Provide the [X, Y] coordinate of the cell's center where the given text is located.  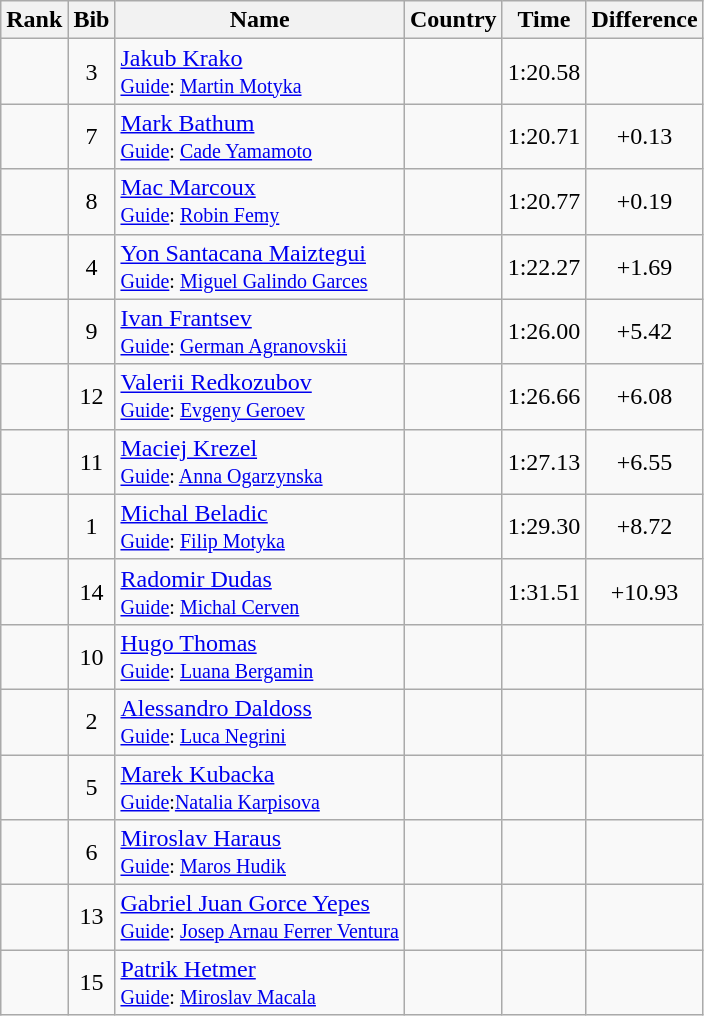
Mark BathumGuide: Cade Yamamoto [260, 136]
1:27.13 [544, 462]
12 [92, 396]
Yon Santacana MaizteguiGuide: Miguel Galindo Garces [260, 266]
15 [92, 982]
1:20.71 [544, 136]
2 [92, 722]
Rank [34, 20]
Difference [644, 20]
+0.19 [644, 202]
+0.13 [644, 136]
13 [92, 918]
Name [260, 20]
Patrik HetmerGuide: Miroslav Macala [260, 982]
+6.55 [644, 462]
+1.69 [644, 266]
1:20.58 [544, 72]
3 [92, 72]
+6.08 [644, 396]
1:20.77 [544, 202]
Maciej KrezelGuide: Anna Ogarzynska [260, 462]
+5.42 [644, 332]
Jakub KrakoGuide: Martin Motyka [260, 72]
10 [92, 656]
11 [92, 462]
+8.72 [644, 526]
+10.93 [644, 592]
1:26.00 [544, 332]
Country [453, 20]
4 [92, 266]
7 [92, 136]
Mac MarcouxGuide: Robin Femy [260, 202]
1:26.66 [544, 396]
Valerii RedkozubovGuide: Evgeny Geroev [260, 396]
Gabriel Juan Gorce YepesGuide: Josep Arnau Ferrer Ventura [260, 918]
1:31.51 [544, 592]
1:29.30 [544, 526]
Time [544, 20]
6 [92, 852]
Hugo ThomasGuide: Luana Bergamin [260, 656]
9 [92, 332]
5 [92, 786]
Miroslav HarausGuide: Maros Hudik [260, 852]
Bib [92, 20]
1:22.27 [544, 266]
8 [92, 202]
1 [92, 526]
Ivan FrantsevGuide: German Agranovskii [260, 332]
14 [92, 592]
Radomir DudasGuide: Michal Cerven [260, 592]
Michal BeladicGuide: Filip Motyka [260, 526]
Alessandro DaldossGuide: Luca Negrini [260, 722]
Marek KubackaGuide:Natalia Karpisova [260, 786]
